Return (X, Y) of the center of cell containing provided text 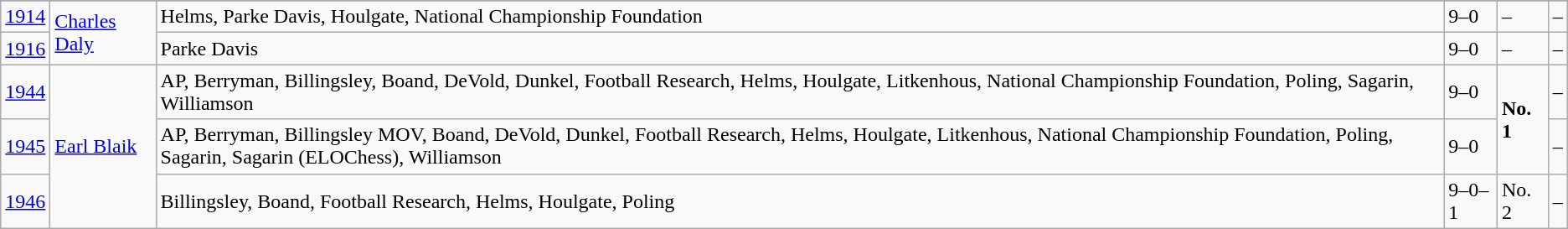
1946 (25, 201)
Billingsley, Boand, Football Research, Helms, Houlgate, Poling (800, 201)
9–0–1 (1471, 201)
Parke Davis (800, 49)
No. 2 (1523, 201)
No. 1 (1523, 119)
Helms, Parke Davis, Houlgate, National Championship Foundation (800, 17)
1944 (25, 92)
Charles Daly (103, 33)
1914 (25, 17)
1916 (25, 49)
Earl Blaik (103, 146)
1945 (25, 146)
